Locate the cell with the specified text and output its [X, Y] center coordinate. 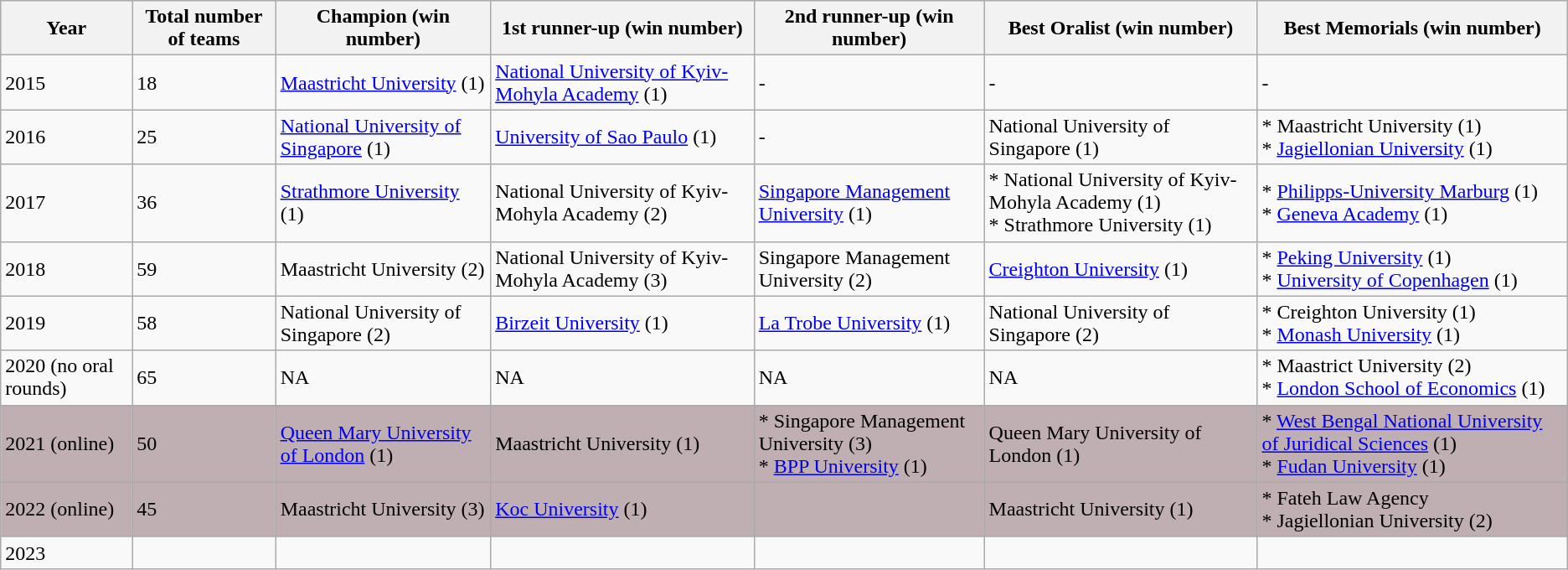
Singapore Management University (2) [869, 268]
* Singapore Management University (3) * BPP University (1) [869, 443]
59 [204, 268]
University of Sao Paulo (1) [622, 137]
2022 (online) [67, 510]
Best Memorials (win number) [1412, 28]
18 [204, 82]
Champion (win number) [384, 28]
25 [204, 137]
National University of Kyiv-Mohyla Academy (1) [622, 82]
2020 (no oral rounds) [67, 377]
* Peking University (1) * University of Copenhagen (1) [1412, 268]
50 [204, 443]
National University of Kyiv-Mohyla Academy (3) [622, 268]
Best Oralist (win number) [1121, 28]
* Creighton University (1) * Monash University (1) [1412, 324]
Koc University (1) [622, 510]
* Maastricht University (1) * Jagiellonian University (1) [1412, 137]
* Philipps-University Marburg (1) * Geneva Academy (1) [1412, 203]
* West Bengal National University of Juridical Sciences (1) * Fudan University (1) [1412, 443]
Strathmore University (1) [384, 203]
2023 [67, 552]
2015 [67, 82]
2nd runner-up (win number) [869, 28]
* National University of Kyiv-Mohyla Academy (1) * Strathmore University (1) [1121, 203]
Maastricht University (2) [384, 268]
65 [204, 377]
Total number of teams [204, 28]
2021 (online) [67, 443]
2017 [67, 203]
Year [67, 28]
2016 [67, 137]
2019 [67, 324]
45 [204, 510]
58 [204, 324]
36 [204, 203]
La Trobe University (1) [869, 324]
1st runner-up (win number) [622, 28]
* Maastrict University (2) * London School of Economics (1) [1412, 377]
National University of Kyiv-Mohyla Academy (2) [622, 203]
Maastricht University (3) [384, 510]
2018 [67, 268]
Birzeit University (1) [622, 324]
* Fateh Law Agency * Jagiellonian University (2) [1412, 510]
Singapore Management University (1) [869, 203]
Creighton University (1) [1121, 268]
